Detect which cell encompasses the target text, then output its [x, y] center coordinate. 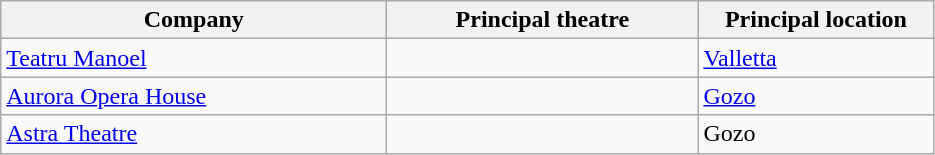
Principal location [816, 20]
Teatru Manoel [194, 58]
Company [194, 20]
Valletta [816, 58]
Aurora Opera House [194, 96]
Principal theatre [542, 20]
Astra Theatre [194, 134]
